For the text-containing cell, return its midpoint in [X, Y] coordinate format. 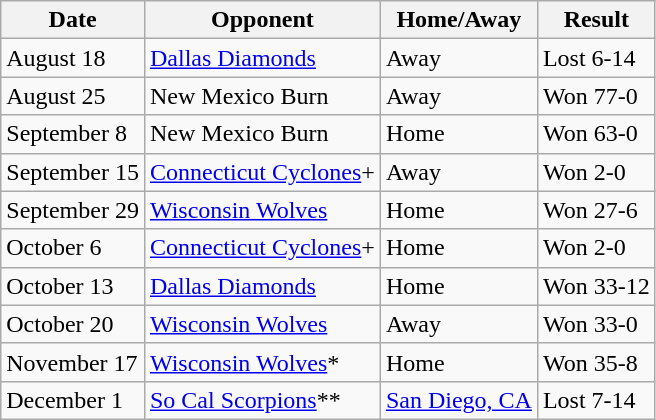
So Cal Scorpions** [262, 400]
December 1 [73, 400]
September 8 [73, 134]
August 25 [73, 96]
Result [596, 20]
October 6 [73, 248]
November 17 [73, 362]
October 20 [73, 324]
September 29 [73, 210]
August 18 [73, 58]
September 15 [73, 172]
San Diego, CA [458, 400]
Won 35-8 [596, 362]
Won 27-6 [596, 210]
Won 63-0 [596, 134]
Won 33-12 [596, 286]
Opponent [262, 20]
Home/Away [458, 20]
October 13 [73, 286]
Lost 7-14 [596, 400]
Won 33-0 [596, 324]
Won 77-0 [596, 96]
Wisconsin Wolves* [262, 362]
Lost 6-14 [596, 58]
Date [73, 20]
